From the cell containing the given text, extract its center point as [x, y] coordinate. 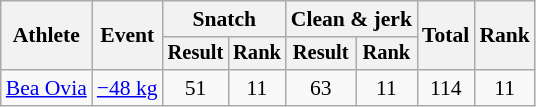
−48 kg [128, 88]
Clean & jerk [352, 19]
Event [128, 36]
Bea Ovia [46, 88]
63 [321, 88]
114 [446, 88]
Athlete [46, 36]
51 [196, 88]
Total [446, 36]
Snatch [224, 19]
